Return the [x, y] coordinate for the center point of the cell that contains the specified text.  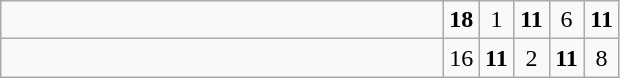
1 [496, 20]
16 [462, 58]
6 [566, 20]
2 [532, 58]
18 [462, 20]
8 [602, 58]
